Search for the cell housing the specified text and yield its (x, y) center coordinate. 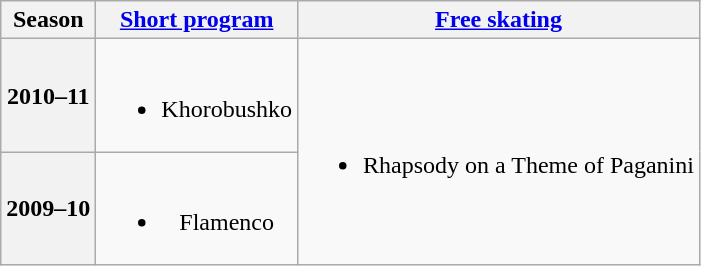
2010–11 (48, 96)
Flamenco (197, 208)
Khorobushko (197, 96)
2009–10 (48, 208)
Short program (197, 20)
Season (48, 20)
Rhapsody on a Theme of Paganini (499, 152)
Free skating (499, 20)
